Locate the cell with the specified text and output its (X, Y) center coordinate. 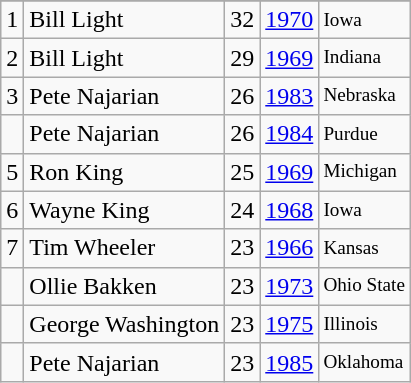
6 (12, 210)
Ohio State (364, 286)
7 (12, 248)
Tim Wheeler (124, 248)
Illinois (364, 324)
1 (12, 20)
1970 (290, 20)
29 (242, 58)
Michigan (364, 172)
Ollie Bakken (124, 286)
24 (242, 210)
32 (242, 20)
3 (12, 96)
5 (12, 172)
Oklahoma (364, 362)
25 (242, 172)
1975 (290, 324)
1968 (290, 210)
1983 (290, 96)
2 (12, 58)
1966 (290, 248)
1973 (290, 286)
Ron King (124, 172)
Indiana (364, 58)
Nebraska (364, 96)
Purdue (364, 134)
Kansas (364, 248)
Wayne King (124, 210)
George Washington (124, 324)
1985 (290, 362)
1984 (290, 134)
